Detect which cell encompasses the target text, then output its (x, y) center coordinate. 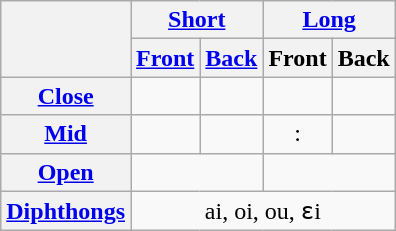
Short (197, 20)
ai, oi, ou, ɛi (264, 211)
Open (66, 172)
Close (66, 96)
Diphthongs (66, 211)
Long (329, 20)
Mid (66, 134)
: (298, 134)
